Return the [X, Y] coordinate for the center point of the cell that contains the specified text.  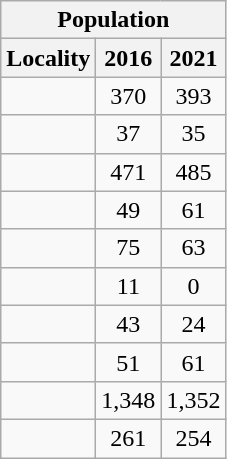
11 [128, 286]
51 [128, 362]
370 [128, 96]
75 [128, 248]
1,348 [128, 400]
471 [128, 172]
2016 [128, 58]
37 [128, 134]
43 [128, 324]
63 [194, 248]
2021 [194, 58]
Population [114, 20]
1,352 [194, 400]
254 [194, 438]
Locality [48, 58]
485 [194, 172]
49 [128, 210]
35 [194, 134]
24 [194, 324]
261 [128, 438]
393 [194, 96]
0 [194, 286]
